Detect which cell encompasses the target text, then output its (x, y) center coordinate. 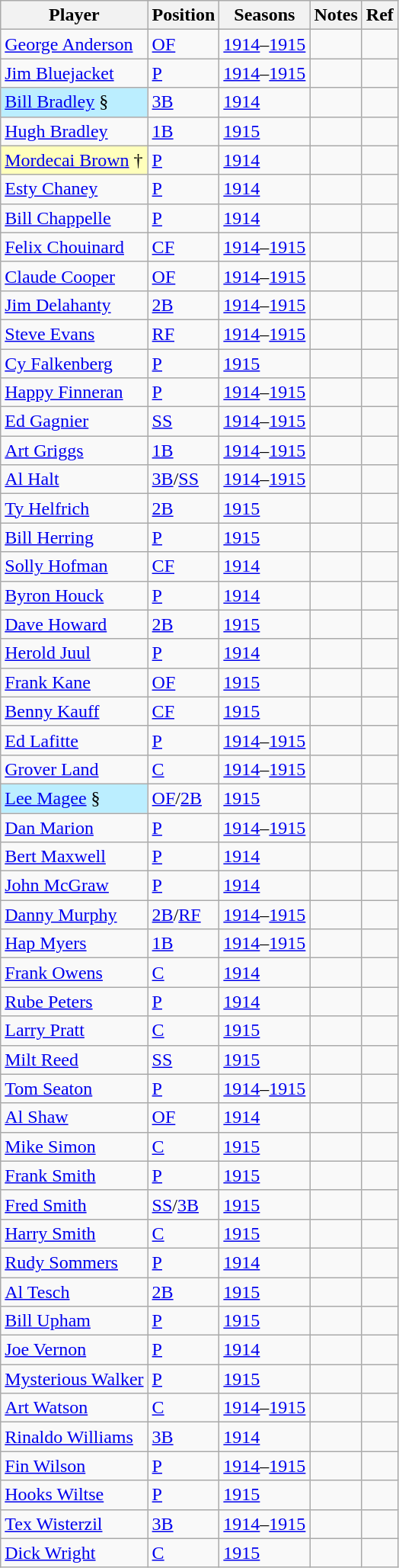
Bill Chappelle (75, 218)
OF/2B (184, 798)
Steve Evans (75, 334)
Tex Wisterzil (75, 1524)
Ed Gagnier (75, 422)
SS/3B (184, 1204)
Dave Howard (75, 624)
3B/SS (184, 479)
Frank Kane (75, 682)
Felix Chouinard (75, 247)
Joe Vernon (75, 1350)
Al Tesch (75, 1292)
Rinaldo Williams (75, 1437)
Ref (379, 15)
Fred Smith (75, 1204)
Bill Herring (75, 537)
Mordecai Brown † (75, 160)
Jim Delahanty (75, 305)
Rube Peters (75, 1002)
Art Watson (75, 1408)
Frank Smith (75, 1175)
Ed Lafitte (75, 740)
Hap Myers (75, 944)
Bert Maxwell (75, 857)
Ty Helfrich (75, 508)
Cy Falkenberg (75, 364)
John McGraw (75, 886)
Mysterious Walker (75, 1379)
Rudy Sommers (75, 1262)
Lee Magee § (75, 798)
Danny Murphy (75, 915)
Happy Finneran (75, 393)
Hugh Bradley (75, 131)
Position (184, 15)
Al Shaw (75, 1117)
Seasons (265, 15)
Benny Kauff (75, 711)
Tom Seaton (75, 1089)
Herold Juul (75, 653)
2B/RF (184, 915)
Larry Pratt (75, 1031)
Hooks Wiltse (75, 1495)
George Anderson (75, 44)
Esty Chaney (75, 189)
Al Halt (75, 479)
Art Griggs (75, 451)
Dick Wright (75, 1553)
Fin Wilson (75, 1466)
Solly Hofman (75, 566)
RF (184, 334)
Player (75, 15)
Bill Upham (75, 1321)
Milt Reed (75, 1060)
Notes (336, 15)
Jim Bluejacket (75, 73)
Dan Marion (75, 827)
Harry Smith (75, 1233)
Grover Land (75, 769)
Bill Bradley § (75, 102)
Frank Owens (75, 973)
Mike Simon (75, 1146)
Byron Houck (75, 595)
Claude Cooper (75, 276)
